Capture the cell that displays the provided text and extract its (X, Y) central coordinate. 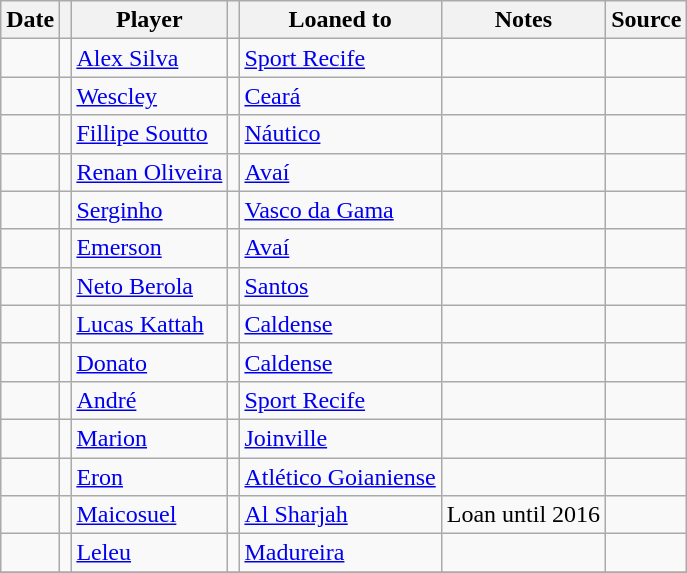
Marion (150, 438)
Renan Oliveira (150, 172)
Ceará (340, 96)
Loaned to (340, 20)
Donato (150, 362)
Maicosuel (150, 515)
Loan until 2016 (523, 515)
Source (646, 20)
Eron (150, 477)
Notes (523, 20)
André (150, 400)
Serginho (150, 210)
Atlético Goianiense (340, 477)
Lucas Kattah (150, 324)
Date (30, 20)
Santos (340, 286)
Alex Silva (150, 58)
Al Sharjah (340, 515)
Vasco da Gama (340, 210)
Madureira (340, 553)
Fillipe Soutto (150, 134)
Player (150, 20)
Leleu (150, 553)
Neto Berola (150, 286)
Joinville (340, 438)
Wescley (150, 96)
Emerson (150, 248)
Náutico (340, 134)
